Determine the [x, y] coordinate at the center of the cell enclosing the given text.  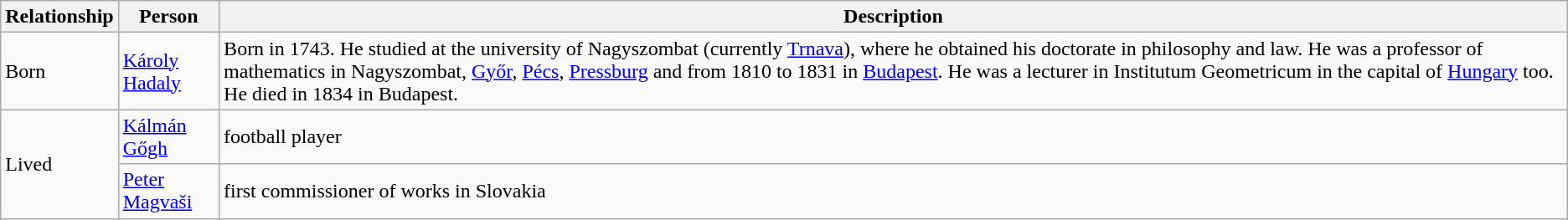
Peter Magvaši [168, 191]
football player [894, 137]
Person [168, 17]
Kálmán Gőgh [168, 137]
Lived [59, 164]
Relationship [59, 17]
Description [894, 17]
first commissioner of works in Slovakia [894, 191]
Károly Hadaly [168, 71]
Born [59, 71]
